Output the (X, Y) coordinate of the center of the cell containing the given text.  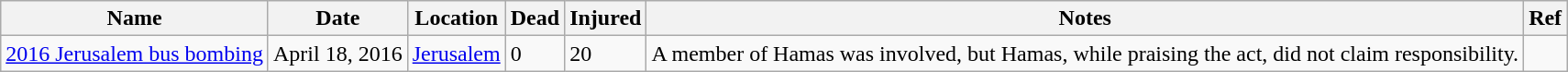
Dead (535, 18)
Name (135, 18)
Injured (605, 18)
April 18, 2016 (337, 54)
20 (605, 54)
Location (457, 18)
Date (337, 18)
Jerusalem (457, 54)
A member of Hamas was involved, but Hamas, while praising the act, did not claim responsibility. (1086, 54)
Ref (1546, 18)
Notes (1086, 18)
2016 Jerusalem bus bombing (135, 54)
0 (535, 54)
